For the text-containing cell, return its midpoint in (X, Y) coordinate format. 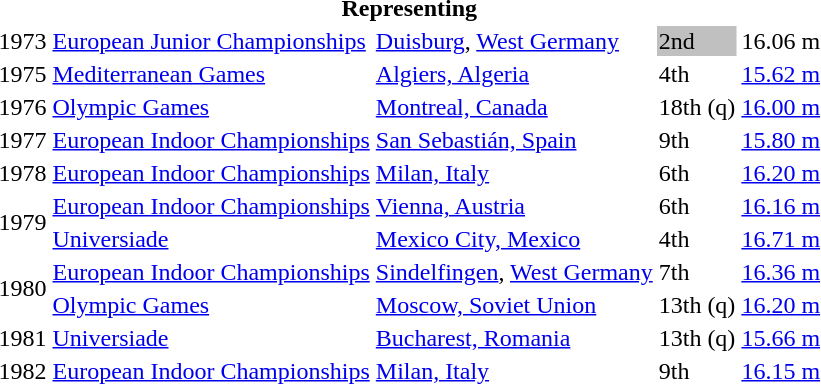
Mexico City, Mexico (514, 239)
Vienna, Austria (514, 206)
Duisburg, West Germany (514, 41)
European Junior Championships (211, 41)
Mediterranean Games (211, 74)
2nd (697, 41)
Moscow, Soviet Union (514, 305)
Milan, Italy (514, 173)
Bucharest, Romania (514, 338)
Montreal, Canada (514, 107)
San Sebastián, Spain (514, 140)
7th (697, 272)
Algiers, Algeria (514, 74)
9th (697, 140)
Sindelfingen, West Germany (514, 272)
18th (q) (697, 107)
